Extract the [x, y] coordinate from the center of the cell holding the provided text.  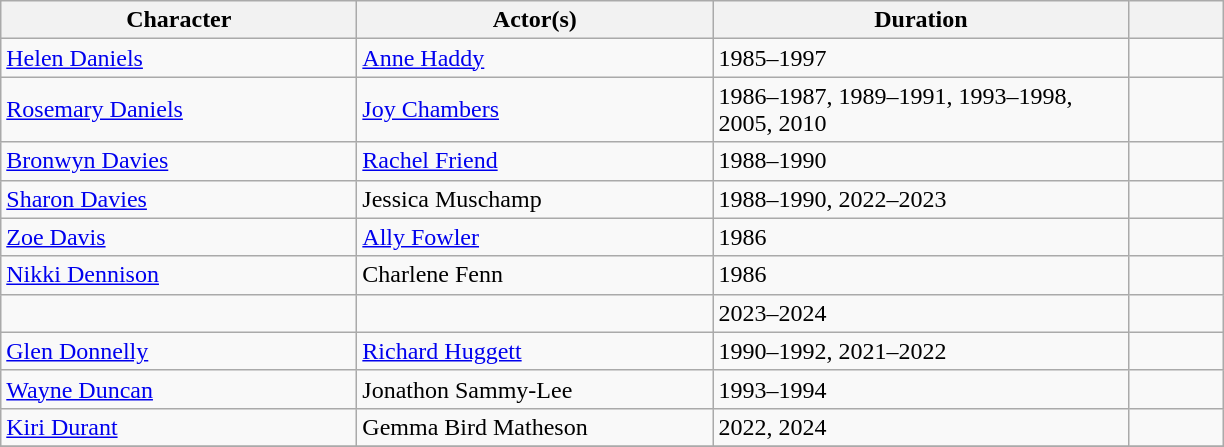
2022, 2024 [921, 427]
1993–1994 [921, 389]
2023–2024 [921, 313]
Anne Haddy [535, 58]
Wayne Duncan [179, 389]
Bronwyn Davies [179, 161]
1986–1987, 1989–1991, 1993–1998, 2005, 2010 [921, 110]
Joy Chambers [535, 110]
Richard Huggett [535, 351]
Sharon Davies [179, 199]
Rosemary Daniels [179, 110]
Charlene Fenn [535, 275]
Jonathon Sammy-Lee [535, 389]
1990–1992, 2021–2022 [921, 351]
Rachel Friend [535, 161]
Character [179, 20]
1988–1990, 2022–2023 [921, 199]
1988–1990 [921, 161]
Jessica Muschamp [535, 199]
Gemma Bird Matheson [535, 427]
Glen Donnelly [179, 351]
Duration [921, 20]
Zoe Davis [179, 237]
Ally Fowler [535, 237]
Actor(s) [535, 20]
Nikki Dennison [179, 275]
Kiri Durant [179, 427]
1985–1997 [921, 58]
Helen Daniels [179, 58]
